Find where the given text appears and provide that cell's center as (X, Y) coordinate. 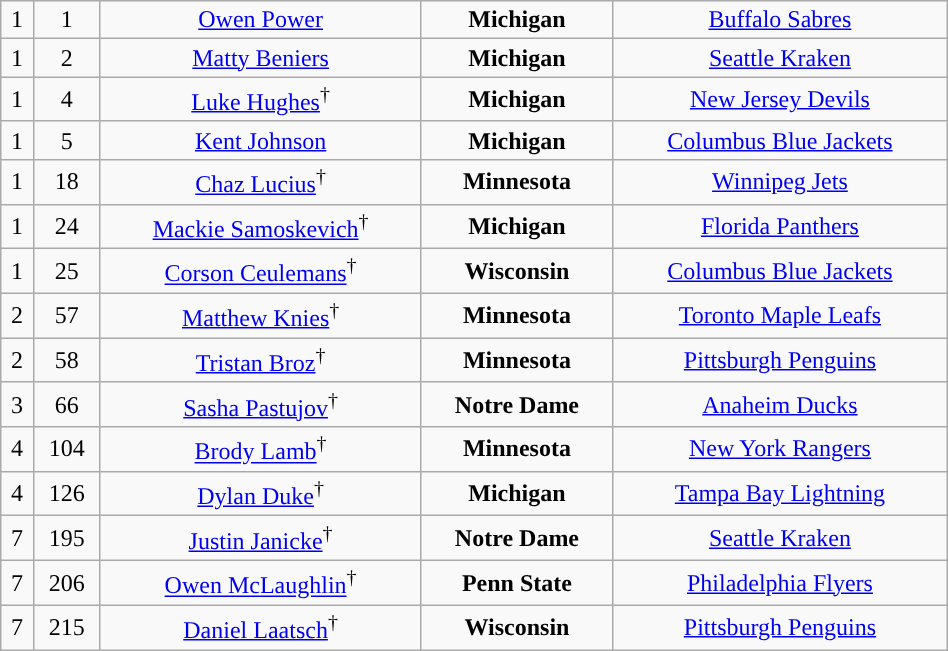
66 (66, 404)
Corson Ceulemans† (260, 272)
58 (66, 360)
25 (66, 272)
Mackie Samoskevich† (260, 226)
Owen McLaughlin† (260, 582)
Owen Power (260, 20)
New York Rangers (780, 450)
215 (66, 628)
126 (66, 494)
18 (66, 182)
Anaheim Ducks (780, 404)
Toronto Maple Leafs (780, 316)
Daniel Laatsch† (260, 628)
Florida Panthers (780, 226)
New Jersey Devils (780, 100)
5 (66, 140)
Tristan Broz† (260, 360)
Buffalo Sabres (780, 20)
Winnipeg Jets (780, 182)
Penn State (516, 582)
Sasha Pastujov† (260, 404)
3 (18, 404)
Matty Beniers (260, 58)
Tampa Bay Lightning (780, 494)
195 (66, 538)
206 (66, 582)
Brody Lamb† (260, 450)
Chaz Lucius† (260, 182)
Philadelphia Flyers (780, 582)
Luke Hughes† (260, 100)
104 (66, 450)
Justin Janicke† (260, 538)
Dylan Duke† (260, 494)
57 (66, 316)
Matthew Knies† (260, 316)
24 (66, 226)
Kent Johnson (260, 140)
